Scan for the cell matching the given text and deliver its [X, Y] coordinate at center. 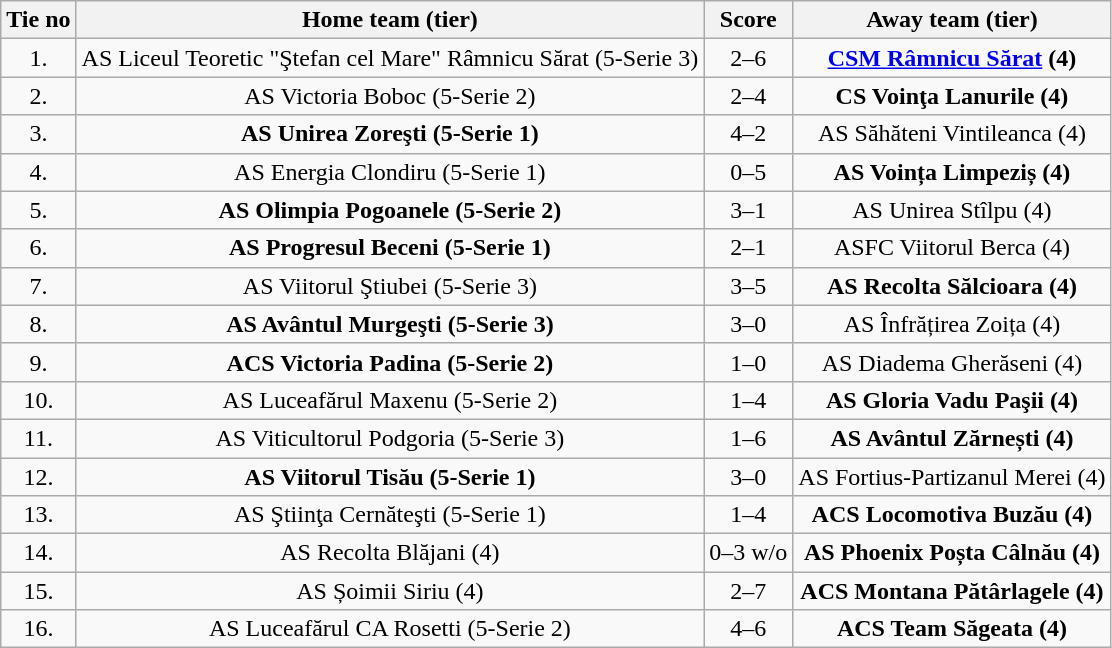
14. [38, 553]
13. [38, 515]
AS Viticultorul Podgoria (5-Serie 3) [390, 438]
0–3 w/o [748, 553]
15. [38, 591]
11. [38, 438]
AS Recolta Sălcioara (4) [952, 286]
AS Înfrățirea Zoița (4) [952, 324]
AS Liceul Teoretic "Ştefan cel Mare" Râmnicu Sărat (5-Serie 3) [390, 58]
AS Viitorul Ştiubei (5-Serie 3) [390, 286]
AS Ştiinţa Cernăteşti (5-Serie 1) [390, 515]
AS Viitorul Tisău (5-Serie 1) [390, 477]
AS Energia Clondiru (5-Serie 1) [390, 172]
2–1 [748, 248]
1. [38, 58]
Tie no [38, 20]
ACS Team Săgeata (4) [952, 629]
AS Săhăteni Vintileanca (4) [952, 134]
16. [38, 629]
10. [38, 400]
AS Fortius-Partizanul Merei (4) [952, 477]
AS Gloria Vadu Paşii (4) [952, 400]
AS Voința Limpeziș (4) [952, 172]
AS Luceafărul CA Rosetti (5-Serie 2) [390, 629]
2–6 [748, 58]
ACS Montana Pătârlagele (4) [952, 591]
AS Progresul Beceni (5-Serie 1) [390, 248]
AS Luceafărul Maxenu (5-Serie 2) [390, 400]
AS Recolta Blăjani (4) [390, 553]
Away team (tier) [952, 20]
6. [38, 248]
AS Phoenix Poșta Câlnău (4) [952, 553]
5. [38, 210]
3–1 [748, 210]
4–2 [748, 134]
AS Victoria Boboc (5-Serie 2) [390, 96]
8. [38, 324]
0–5 [748, 172]
CS Voinţa Lanurile (4) [952, 96]
ASFC Viitorul Berca (4) [952, 248]
1–6 [748, 438]
Score [748, 20]
AS Avântul Murgeşti (5-Serie 3) [390, 324]
3–5 [748, 286]
AS Olimpia Pogoanele (5-Serie 2) [390, 210]
1–0 [748, 362]
AS Unirea Zoreşti (5-Serie 1) [390, 134]
AS Avântul Zărnești (4) [952, 438]
AS Diadema Gherăseni (4) [952, 362]
3. [38, 134]
ACS Locomotiva Buzău (4) [952, 515]
AS Unirea Stîlpu (4) [952, 210]
2. [38, 96]
ACS Victoria Padina (5-Serie 2) [390, 362]
9. [38, 362]
4. [38, 172]
Home team (tier) [390, 20]
7. [38, 286]
12. [38, 477]
2–4 [748, 96]
4–6 [748, 629]
2–7 [748, 591]
CSM Râmnicu Sărat (4) [952, 58]
AS Șoimii Siriu (4) [390, 591]
